Return the [X, Y] coordinate for the center point of the cell that contains the specified text.  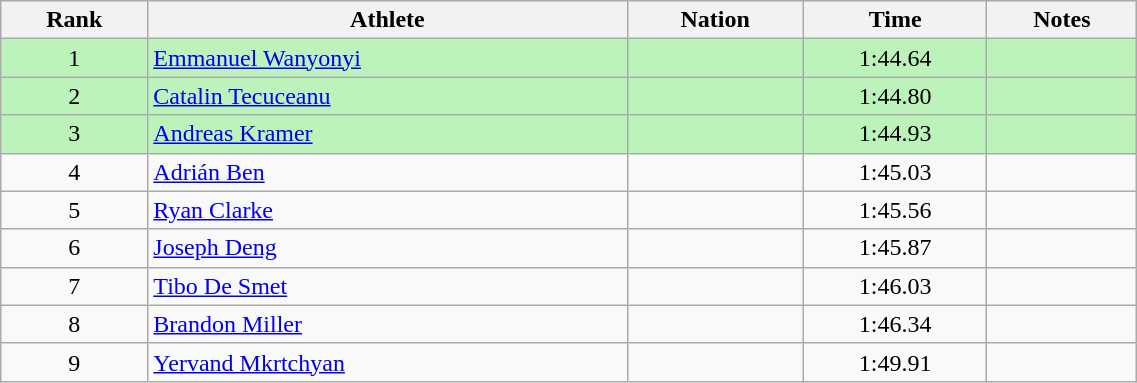
Notes [1062, 20]
6 [74, 248]
1:45.03 [895, 172]
Andreas Kramer [388, 134]
Catalin Tecuceanu [388, 96]
Ryan Clarke [388, 210]
1:45.87 [895, 248]
Adrián Ben [388, 172]
7 [74, 286]
8 [74, 324]
Nation [715, 20]
Athlete [388, 20]
Emmanuel Wanyonyi [388, 58]
1:49.91 [895, 362]
Time [895, 20]
1 [74, 58]
Yervand Mkrtchyan [388, 362]
1:46.03 [895, 286]
3 [74, 134]
4 [74, 172]
Rank [74, 20]
Joseph Deng [388, 248]
Brandon Miller [388, 324]
Tibo De Smet [388, 286]
5 [74, 210]
1:44.80 [895, 96]
1:44.93 [895, 134]
1:46.34 [895, 324]
9 [74, 362]
2 [74, 96]
1:45.56 [895, 210]
1:44.64 [895, 58]
